Detect which cell encompasses the target text, then output its [X, Y] center coordinate. 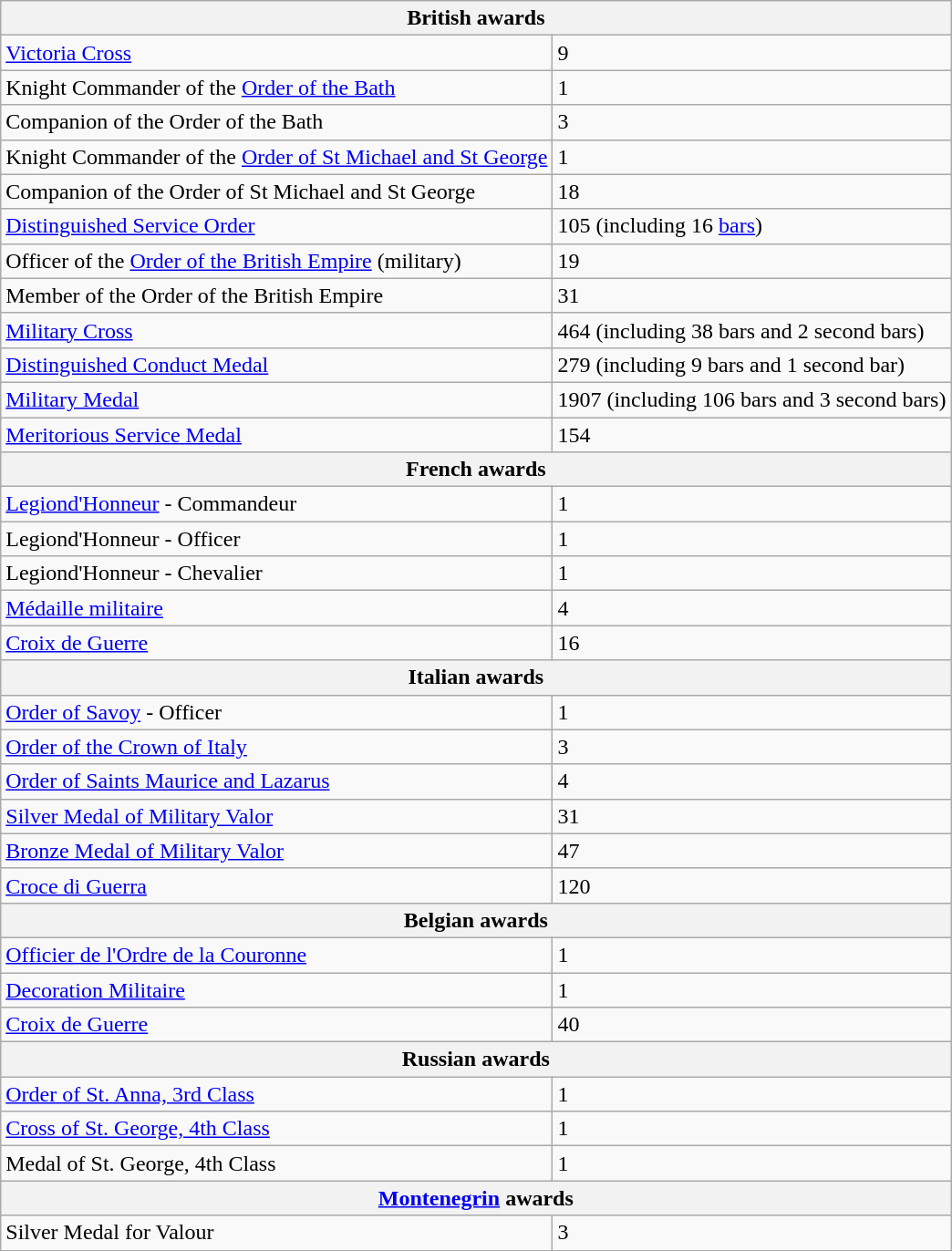
Cross of St. George, 4th Class [277, 1129]
105 (including 16 bars) [751, 226]
Military Cross [277, 330]
Medal of St. George, 4th Class [277, 1163]
47 [751, 851]
19 [751, 261]
Order of St. Anna, 3rd Class [277, 1094]
Companion of the Order of the Bath [277, 122]
Médaille militaire [277, 608]
Order of the Crown of Italy [277, 747]
British awards [476, 18]
French awards [476, 470]
Officer of the Order of the British Empire (military) [277, 261]
Silver Medal for Valour [277, 1233]
Croce di Guerra [277, 885]
Victoria Cross [277, 53]
Legiond'Honneur - Chevalier [277, 574]
Member of the Order of the British Empire [277, 295]
Russian awards [476, 1060]
16 [751, 643]
Companion of the Order of St Michael and St George [277, 191]
Meritorious Service Medal [277, 435]
Order of Saints Maurice and Lazarus [277, 781]
Italian awards [476, 677]
9 [751, 53]
40 [751, 1025]
Legiond'Honneur - Commandeur [277, 504]
Officier de l'Ordre de la Couronne [277, 955]
Decoration Militaire [277, 989]
Belgian awards [476, 920]
1907 (including 106 bars and 3 second bars) [751, 399]
Bronze Medal of Military Valor [277, 851]
Knight Commander of the Order of St Michael and St George [277, 157]
120 [751, 885]
Distinguished Service Order [277, 226]
Military Medal [277, 399]
Order of Savoy - Officer [277, 712]
279 (including 9 bars and 1 second bar) [751, 365]
18 [751, 191]
Silver Medal of Military Valor [277, 816]
Montenegrin awards [476, 1198]
464 (including 38 bars and 2 second bars) [751, 330]
Legiond'Honneur - Officer [277, 539]
154 [751, 435]
Distinguished Conduct Medal [277, 365]
Knight Commander of the Order of the Bath [277, 88]
